Identify which cell holds the provided text, then report its [X, Y] central coordinate. 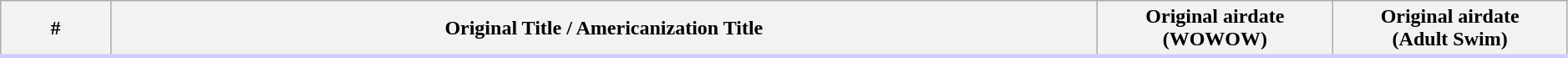
Original Title / Americanization Title [604, 29]
Original airdate(Adult Swim) [1450, 29]
Original airdate(WOWOW) [1215, 29]
# [55, 29]
